Determine the [x, y] coordinate at the center of the cell enclosing the given text.  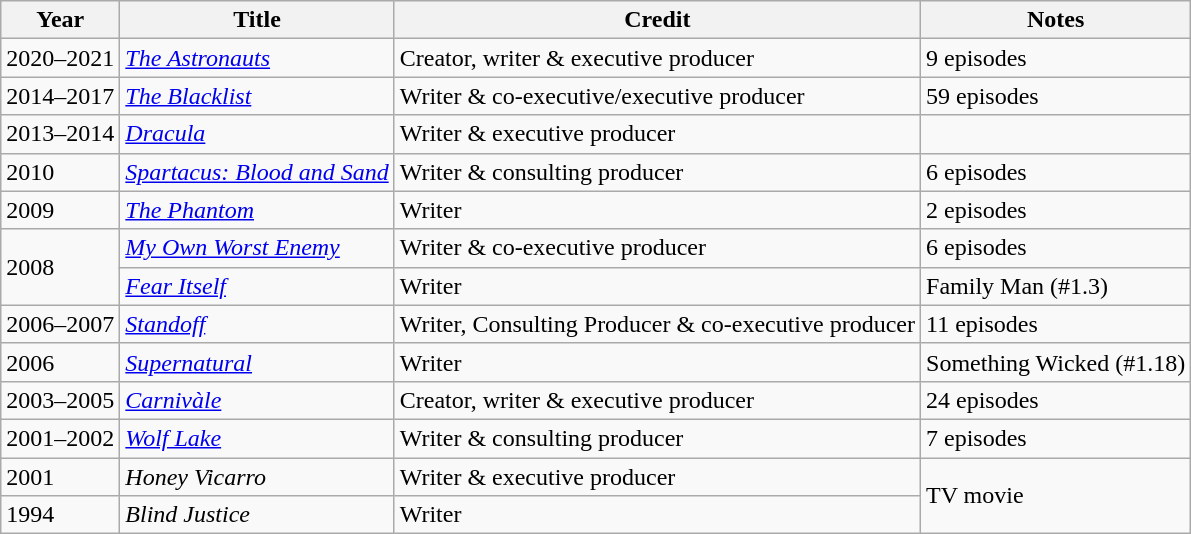
2 episodes [1056, 210]
Blind Justice [257, 515]
1994 [60, 515]
2006 [60, 362]
Title [257, 20]
24 episodes [1056, 400]
2009 [60, 210]
Notes [1056, 20]
The Phantom [257, 210]
Spartacus: Blood and Sand [257, 172]
Wolf Lake [257, 438]
Honey Vicarro [257, 477]
2010 [60, 172]
Standoff [257, 324]
Carnivàle [257, 400]
TV movie [1056, 496]
2020–2021 [60, 58]
The Astronauts [257, 58]
9 episodes [1056, 58]
2003–2005 [60, 400]
Dracula [257, 134]
2001 [60, 477]
Something Wicked (#1.18) [1056, 362]
Fear Itself [257, 286]
2014–2017 [60, 96]
Family Man (#1.3) [1056, 286]
11 episodes [1056, 324]
Supernatural [257, 362]
2006–2007 [60, 324]
Writer & co-executive/executive producer [657, 96]
2013–2014 [60, 134]
The Blacklist [257, 96]
59 episodes [1056, 96]
2001–2002 [60, 438]
Writer & co-executive producer [657, 248]
2008 [60, 267]
My Own Worst Enemy [257, 248]
Year [60, 20]
Credit [657, 20]
Writer, Consulting Producer & co-executive producer [657, 324]
7 episodes [1056, 438]
